Capture the cell that displays the provided text and extract its (x, y) central coordinate. 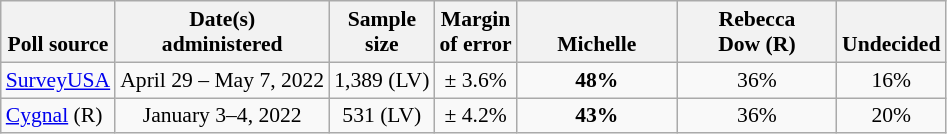
SurveyUSA (58, 80)
Poll source (58, 32)
Cygnal (R) (58, 116)
± 4.2% (475, 116)
1,389 (LV) (382, 80)
Undecided (891, 32)
± 3.6% (475, 80)
April 29 – May 7, 2022 (222, 80)
43% (597, 116)
Michelle (597, 32)
20% (891, 116)
531 (LV) (382, 116)
Date(s)administered (222, 32)
48% (597, 80)
Samplesize (382, 32)
16% (891, 80)
January 3–4, 2022 (222, 116)
Marginof error (475, 32)
RebeccaDow (R) (757, 32)
